Extract the [X, Y] coordinate from the center of the cell holding the provided text.  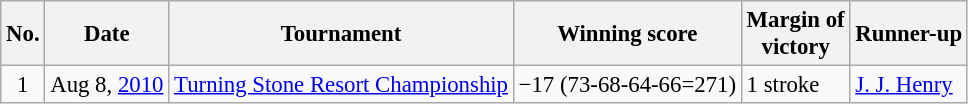
Date [107, 34]
Tournament [342, 34]
−17 (73-68-64-66=271) [627, 85]
Margin ofvictory [796, 34]
Winning score [627, 34]
1 [23, 85]
J. J. Henry [908, 85]
Runner-up [908, 34]
Turning Stone Resort Championship [342, 85]
No. [23, 34]
Aug 8, 2010 [107, 85]
1 stroke [796, 85]
